Return the (x, y) coordinate for the center point of the cell that contains the specified text.  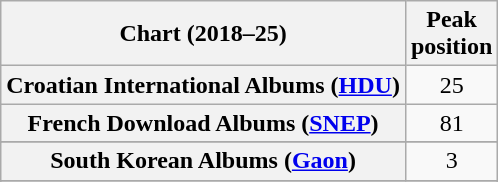
3 (451, 161)
81 (451, 123)
Chart (2018–25) (204, 34)
Croatian International Albums (HDU) (204, 85)
French Download Albums (SNEP) (204, 123)
25 (451, 85)
Peakposition (451, 34)
South Korean Albums (Gaon) (204, 161)
